Return [x, y] of the center of cell containing provided text 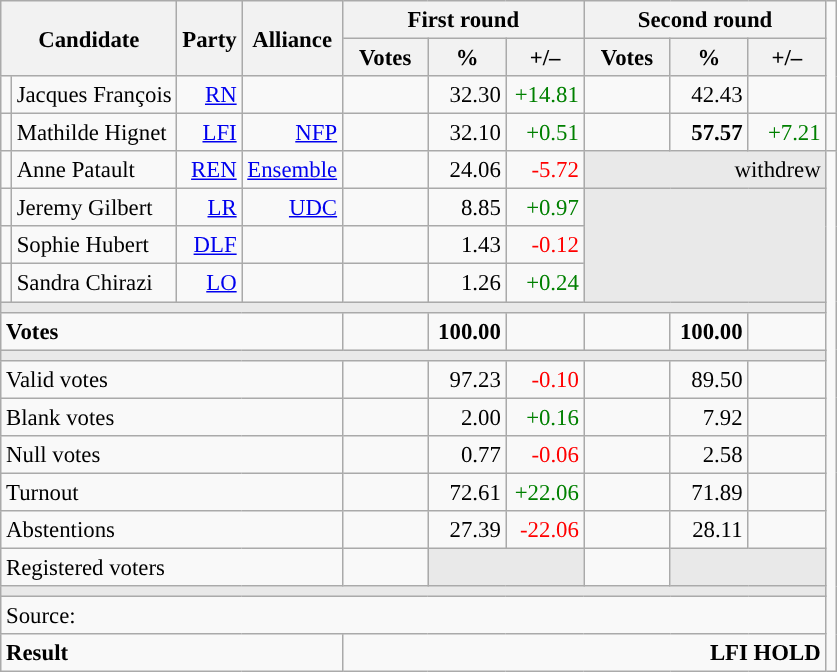
Mathilde Hignet [94, 133]
2.58 [709, 455]
-22.06 [545, 530]
+22.06 [545, 492]
+0.24 [545, 283]
Jacques François [94, 95]
REN [210, 170]
+0.16 [545, 417]
Result [172, 653]
71.89 [709, 492]
Blank votes [172, 417]
Null votes [172, 455]
8.85 [467, 208]
-5.72 [545, 170]
LO [210, 283]
Valid votes [172, 379]
Source: [414, 616]
First round [463, 20]
Candidate [89, 38]
Anne Patault [94, 170]
32.30 [467, 95]
97.23 [467, 379]
89.50 [709, 379]
LFI HOLD [584, 653]
LFI [210, 133]
57.57 [709, 133]
42.43 [709, 95]
withdrew [705, 170]
7.92 [709, 417]
UDC [292, 208]
Sandra Chirazi [94, 283]
Turnout [172, 492]
0.77 [467, 455]
-0.10 [545, 379]
+7.21 [787, 133]
1.26 [467, 283]
NFP [292, 133]
Jeremy Gilbert [94, 208]
+14.81 [545, 95]
RN [210, 95]
-0.12 [545, 245]
Ensemble [292, 170]
32.10 [467, 133]
1.43 [467, 245]
72.61 [467, 492]
+0.97 [545, 208]
DLF [210, 245]
+0.51 [545, 133]
28.11 [709, 530]
24.06 [467, 170]
-0.06 [545, 455]
Sophie Hubert [94, 245]
Party [210, 38]
Registered voters [172, 567]
2.00 [467, 417]
Alliance [292, 38]
27.39 [467, 530]
Second round [705, 20]
LR [210, 208]
Abstentions [172, 530]
